Capture the cell that displays the provided text and extract its (x, y) central coordinate. 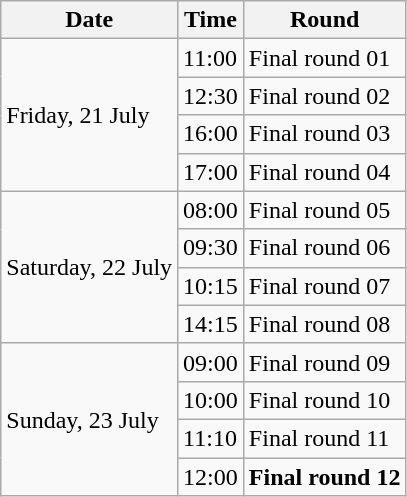
Time (211, 20)
14:15 (211, 324)
10:00 (211, 400)
12:30 (211, 96)
Final round 12 (324, 477)
Final round 01 (324, 58)
11:00 (211, 58)
Final round 11 (324, 438)
Final round 04 (324, 172)
09:30 (211, 248)
Final round 08 (324, 324)
16:00 (211, 134)
11:10 (211, 438)
Final round 05 (324, 210)
Date (90, 20)
Round (324, 20)
Final round 02 (324, 96)
Final round 07 (324, 286)
09:00 (211, 362)
08:00 (211, 210)
17:00 (211, 172)
Final round 06 (324, 248)
12:00 (211, 477)
Final round 03 (324, 134)
10:15 (211, 286)
Final round 10 (324, 400)
Sunday, 23 July (90, 419)
Saturday, 22 July (90, 267)
Final round 09 (324, 362)
Friday, 21 July (90, 115)
